Find where the given text appears and provide that cell's center as (x, y) coordinate. 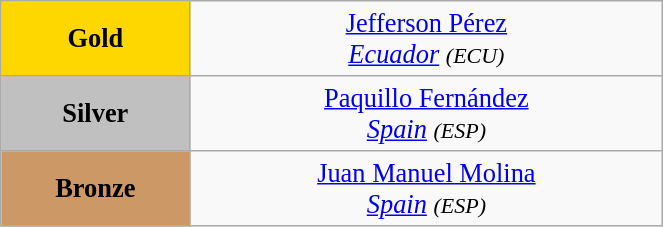
Jefferson PérezEcuador (ECU) (426, 38)
Silver (96, 112)
Paquillo FernándezSpain (ESP) (426, 112)
Juan Manuel MolinaSpain (ESP) (426, 188)
Gold (96, 38)
Bronze (96, 188)
